Return [x, y] of the center of cell containing provided text 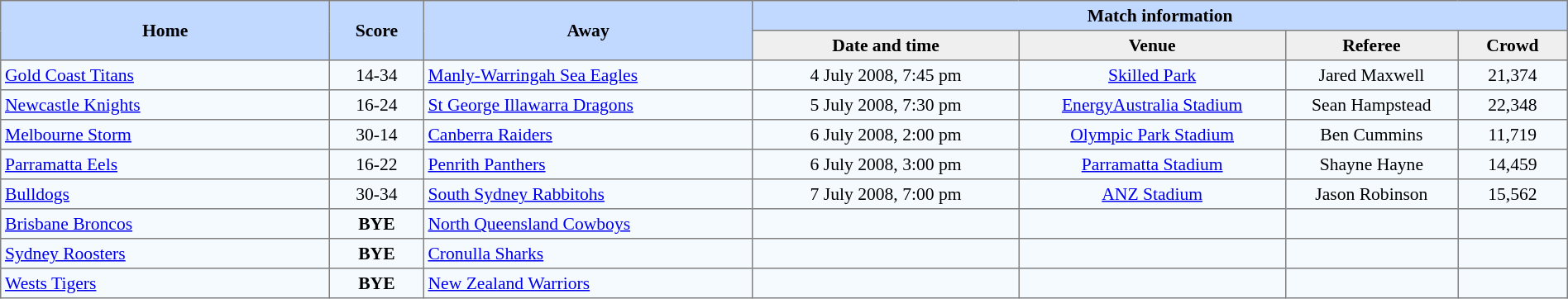
Cronulla Sharks [588, 254]
Parramatta Eels [165, 164]
ANZ Stadium [1152, 194]
EnergyAustralia Stadium [1152, 105]
Sean Hampstead [1371, 105]
15,562 [1513, 194]
22,348 [1513, 105]
Date and time [886, 45]
Score [377, 31]
30-14 [377, 135]
Penrith Panthers [588, 164]
Melbourne Storm [165, 135]
Bulldogs [165, 194]
Newcastle Knights [165, 105]
Jason Robinson [1371, 194]
6 July 2008, 3:00 pm [886, 164]
7 July 2008, 7:00 pm [886, 194]
5 July 2008, 7:30 pm [886, 105]
30-34 [377, 194]
16-24 [377, 105]
Parramatta Stadium [1152, 164]
14-34 [377, 75]
14,459 [1513, 164]
Manly-Warringah Sea Eagles [588, 75]
Jared Maxwell [1371, 75]
St George Illawarra Dragons [588, 105]
Shayne Hayne [1371, 164]
Olympic Park Stadium [1152, 135]
Wests Tigers [165, 283]
Home [165, 31]
Crowd [1513, 45]
Gold Coast Titans [165, 75]
Venue [1152, 45]
21,374 [1513, 75]
11,719 [1513, 135]
Ben Cummins [1371, 135]
Match information [1159, 16]
6 July 2008, 2:00 pm [886, 135]
North Queensland Cowboys [588, 224]
South Sydney Rabbitohs [588, 194]
Skilled Park [1152, 75]
Brisbane Broncos [165, 224]
Away [588, 31]
Sydney Roosters [165, 254]
16-22 [377, 164]
Canberra Raiders [588, 135]
Referee [1371, 45]
4 July 2008, 7:45 pm [886, 75]
New Zealand Warriors [588, 283]
